From the cell containing the given text, extract its center point as [X, Y] coordinate. 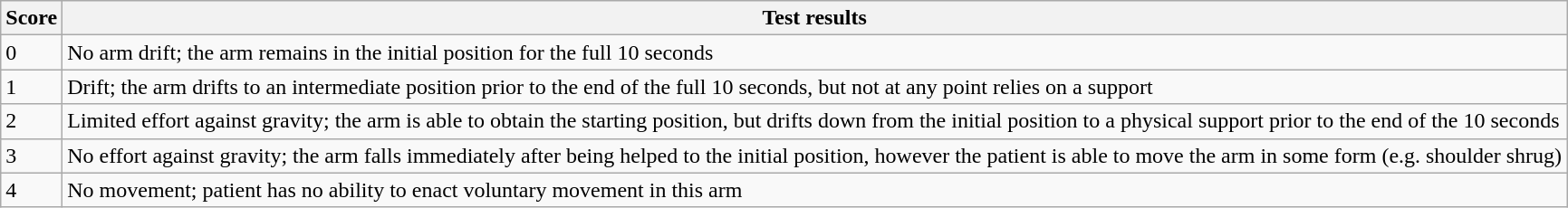
Drift; the arm drifts to an intermediate position prior to the end of the full 10 seconds, but not at any point relies on a support [815, 87]
2 [32, 121]
No movement; patient has no ability to enact voluntary movement in this arm [815, 190]
1 [32, 87]
Test results [815, 18]
3 [32, 156]
No arm drift; the arm remains in the initial position for the full 10 seconds [815, 52]
0 [32, 52]
Score [32, 18]
4 [32, 190]
